Pinpoint the cell where the given text exists, returning its [x, y] midpoint coordinate. 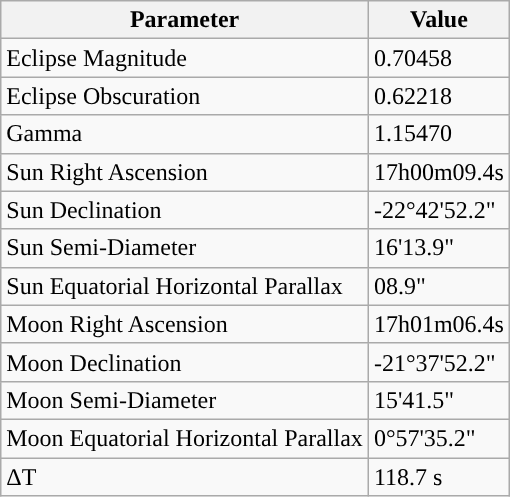
0.70458 [438, 58]
Value [438, 20]
Parameter [185, 20]
Sun Equatorial Horizontal Parallax [185, 286]
17h00m09.4s [438, 172]
0°57'35.2" [438, 438]
1.15470 [438, 134]
15'41.5" [438, 400]
Sun Declination [185, 210]
08.9" [438, 286]
Gamma [185, 134]
-21°37'52.2" [438, 362]
16'13.9" [438, 248]
17h01m06.4s [438, 324]
Moon Right Ascension [185, 324]
Moon Declination [185, 362]
0.62218 [438, 96]
-22°42'52.2" [438, 210]
Eclipse Obscuration [185, 96]
Eclipse Magnitude [185, 58]
ΔT [185, 477]
Moon Equatorial Horizontal Parallax [185, 438]
118.7 s [438, 477]
Sun Semi-Diameter [185, 248]
Sun Right Ascension [185, 172]
Moon Semi-Diameter [185, 400]
